Pinpoint the cell where the given text exists, returning its (X, Y) midpoint coordinate. 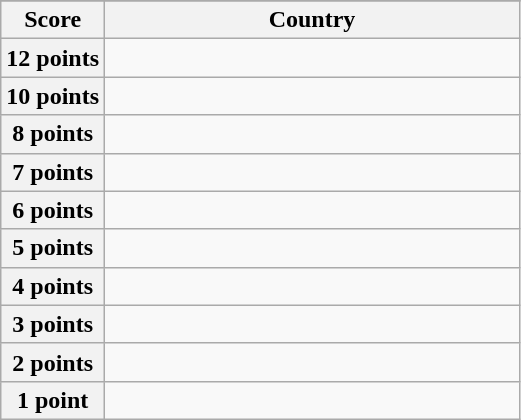
7 points (53, 172)
Score (53, 20)
Country (312, 20)
12 points (53, 58)
3 points (53, 324)
5 points (53, 248)
1 point (53, 400)
6 points (53, 210)
10 points (53, 96)
4 points (53, 286)
2 points (53, 362)
8 points (53, 134)
